Detect which cell encompasses the target text, then output its (x, y) center coordinate. 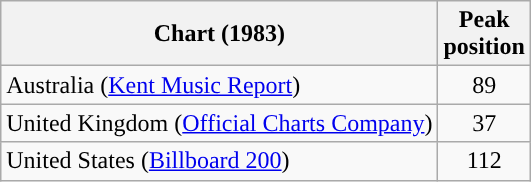
112 (484, 161)
Peakposition (484, 34)
89 (484, 85)
37 (484, 123)
United States (Billboard 200) (220, 161)
United Kingdom (Official Charts Company) (220, 123)
Chart (1983) (220, 34)
Australia (Kent Music Report) (220, 85)
